Pinpoint the cell where the given text exists, returning its [X, Y] midpoint coordinate. 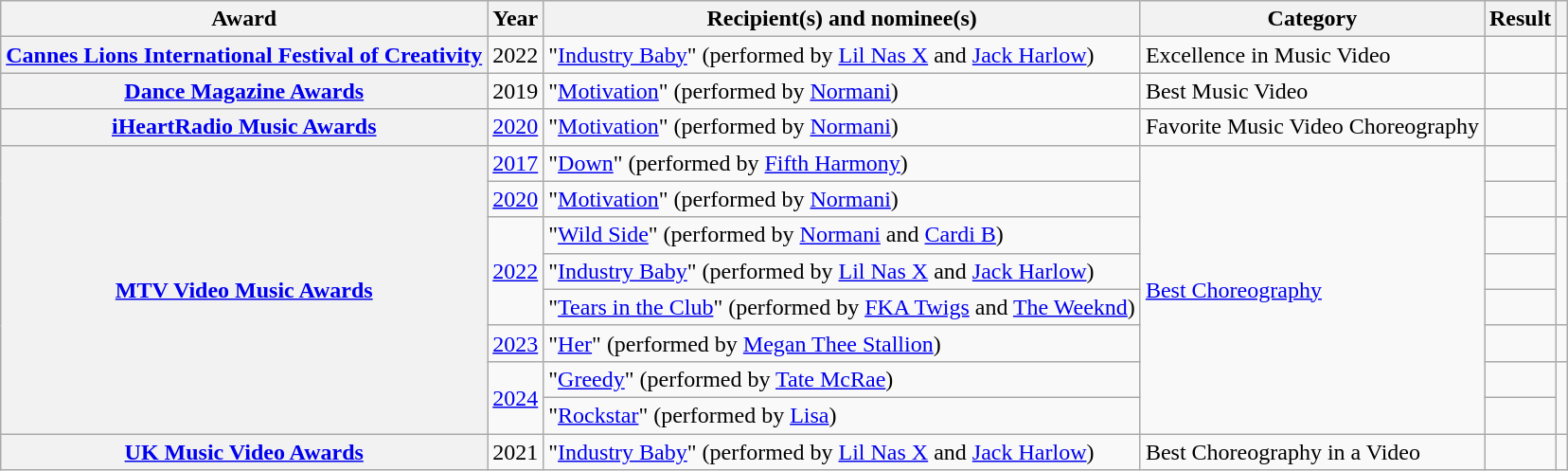
"Tears in the Club" (performed by FKA Twigs and The Weeknd) [843, 307]
Recipient(s) and nominee(s) [843, 19]
UK Music Video Awards [244, 452]
2024 [515, 397]
Award [244, 19]
Excellence in Music Video [1312, 55]
Year [515, 19]
"Down" (performed by Fifth Harmony) [843, 163]
Best Choreography in a Video [1312, 452]
Dance Magazine Awards [244, 91]
"Her" (performed by Megan Thee Stallion) [843, 343]
2021 [515, 452]
2017 [515, 163]
iHeartRadio Music Awards [244, 127]
Cannes Lions International Festival of Creativity [244, 55]
Result [1521, 19]
"Rockstar" (performed by Lisa) [843, 415]
"Greedy" (performed by Tate McRae) [843, 379]
Category [1312, 19]
MTV Video Music Awards [244, 289]
2019 [515, 91]
Best Choreography [1312, 289]
2023 [515, 343]
Favorite Music Video Choreography [1312, 127]
Best Music Video [1312, 91]
"Wild Side" (performed by Normani and Cardi B) [843, 235]
